Return the (X, Y) coordinate for the center point of the cell that contains the specified text.  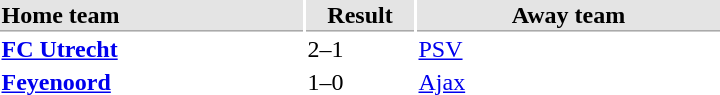
FC Utrecht (152, 49)
Away team (568, 16)
PSV (568, 49)
2–1 (360, 49)
Home team (152, 16)
Result (360, 16)
